Pinpoint the cell where the given text exists, returning its (x, y) midpoint coordinate. 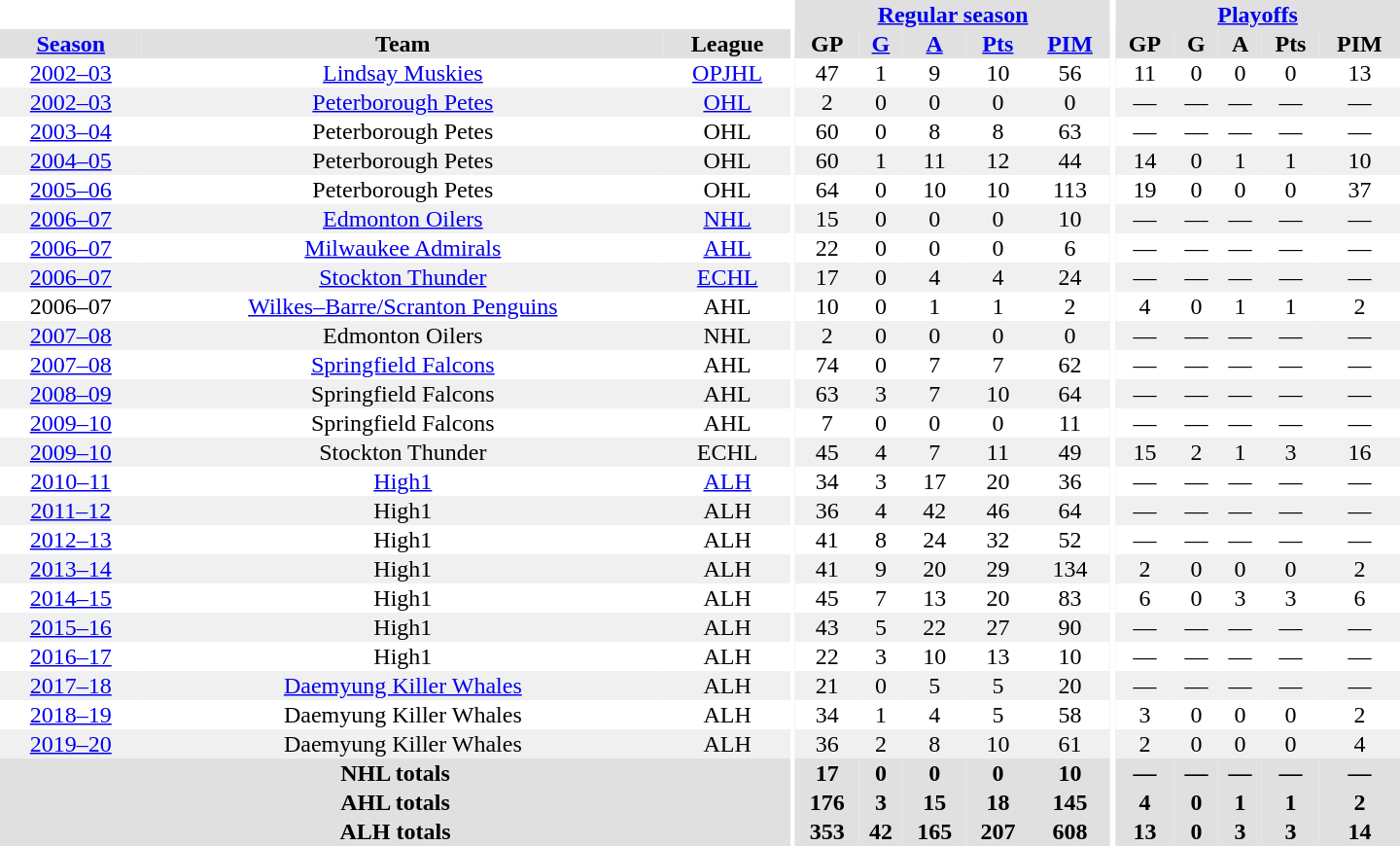
16 (1359, 452)
12 (997, 160)
608 (1069, 831)
OPJHL (727, 73)
Team (403, 44)
58 (1069, 715)
2017–18 (71, 686)
Playoffs (1258, 15)
2004–05 (71, 160)
43 (826, 627)
56 (1069, 73)
29 (997, 569)
Regular season (953, 15)
27 (997, 627)
2015–16 (71, 627)
19 (1145, 190)
2008–09 (71, 394)
44 (1069, 160)
47 (826, 73)
145 (1069, 802)
2019–20 (71, 744)
2014–15 (71, 598)
2011–12 (71, 511)
46 (997, 511)
113 (1069, 190)
83 (1069, 598)
NHL totals (395, 773)
353 (826, 831)
2012–13 (71, 540)
Wilkes–Barre/Scranton Penguins (403, 306)
ALH totals (395, 831)
League (727, 44)
Season (71, 44)
2018–19 (71, 715)
Milwaukee Admirals (403, 248)
61 (1069, 744)
AHL totals (395, 802)
176 (826, 802)
74 (826, 365)
32 (997, 540)
2010–11 (71, 481)
2005–06 (71, 190)
165 (933, 831)
2013–14 (71, 569)
134 (1069, 569)
21 (826, 686)
2016–17 (71, 656)
52 (1069, 540)
207 (997, 831)
49 (1069, 452)
18 (997, 802)
90 (1069, 627)
2003–04 (71, 131)
Lindsay Muskies (403, 73)
62 (1069, 365)
37 (1359, 190)
